Identify which cell holds the provided text, then report its (x, y) central coordinate. 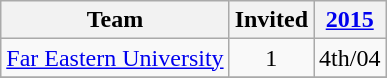
Invited (271, 20)
Far Eastern University (115, 58)
4th/04 (350, 58)
Team (115, 20)
2015 (350, 20)
1 (271, 58)
